Pinpoint the cell where the given text exists, returning its [X, Y] midpoint coordinate. 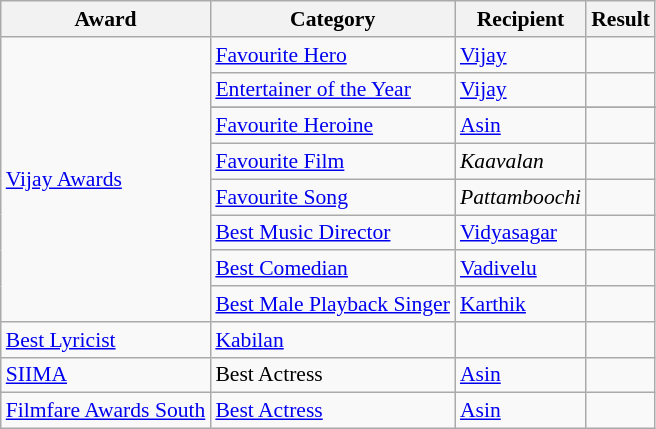
Category [332, 19]
Recipient [520, 19]
Favourite Hero [332, 55]
Filmfare Awards South [106, 411]
Best Music Director [332, 233]
Karthik [520, 304]
Favourite Heroine [332, 126]
Kabilan [332, 340]
Best Comedian [332, 269]
Result [620, 19]
Best Male Playback Singer [332, 304]
Best Lyricist [106, 340]
Vijay Awards [106, 180]
Vadivelu [520, 269]
Favourite Song [332, 197]
SIIMA [106, 375]
Favourite Film [332, 162]
Vidyasagar [520, 233]
Award [106, 19]
Kaavalan [520, 162]
Entertainer of the Year [332, 90]
Pattamboochi [520, 197]
